Extract the [X, Y] coordinate from the center of the cell holding the provided text.  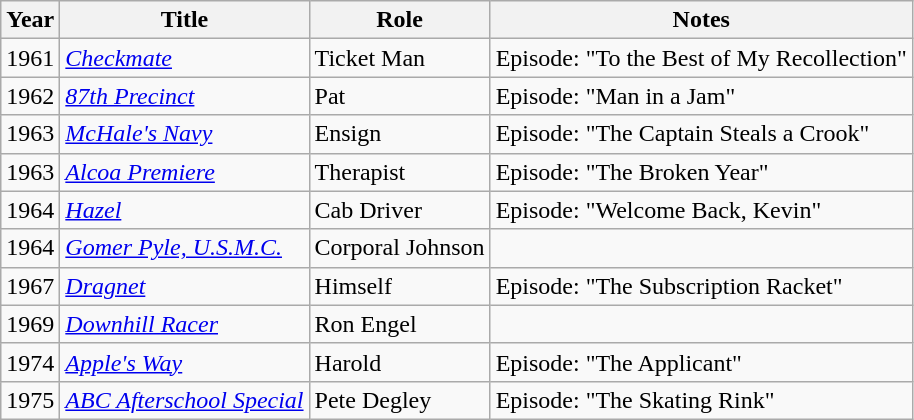
Ensign [400, 134]
87th Precinct [184, 96]
Role [400, 20]
1974 [30, 362]
Dragnet [184, 286]
Alcoa Premiere [184, 172]
1975 [30, 400]
Hazel [184, 210]
Gomer Pyle, U.S.M.C. [184, 248]
McHale's Navy [184, 134]
Episode: "The Applicant" [701, 362]
Ron Engel [400, 324]
Episode: "The Broken Year" [701, 172]
Checkmate [184, 58]
Episode: "The Skating Rink" [701, 400]
Episode: "Man in a Jam" [701, 96]
Episode: "To the Best of My Recollection" [701, 58]
Harold [400, 362]
1967 [30, 286]
1961 [30, 58]
Cab Driver [400, 210]
Year [30, 20]
Title [184, 20]
Pete Degley [400, 400]
ABC Afterschool Special [184, 400]
Himself [400, 286]
Downhill Racer [184, 324]
Episode: "Welcome Back, Kevin" [701, 210]
Corporal Johnson [400, 248]
1969 [30, 324]
Episode: "The Captain Steals a Crook" [701, 134]
Therapist [400, 172]
Pat [400, 96]
Apple's Way [184, 362]
Notes [701, 20]
1962 [30, 96]
Episode: "The Subscription Racket" [701, 286]
Ticket Man [400, 58]
